Locate the cell with the specified text and output its (X, Y) center coordinate. 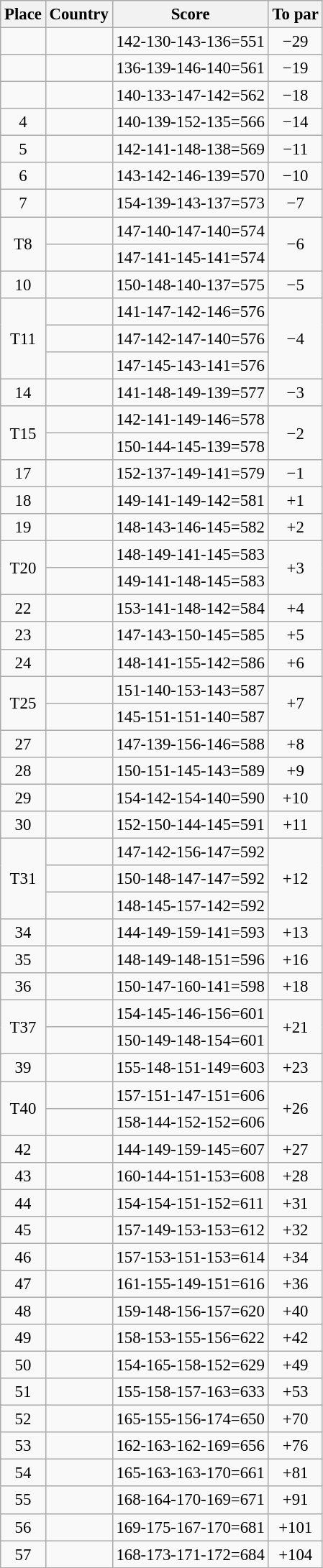
36 (23, 987)
14 (23, 392)
169-175-167-170=681 (190, 1527)
+10 (295, 798)
−11 (295, 149)
147-145-143-141=576 (190, 366)
+53 (295, 1392)
154-142-154-140=590 (190, 798)
T37 (23, 1028)
22 (23, 609)
T15 (23, 433)
147-139-156-146=588 (190, 744)
57 (23, 1554)
152-137-149-141=579 (190, 474)
+9 (295, 771)
6 (23, 176)
141-148-149-139=577 (190, 392)
+23 (295, 1068)
+91 (295, 1500)
+8 (295, 744)
150-149-148-154=601 (190, 1041)
48 (23, 1311)
+3 (295, 568)
+32 (295, 1230)
27 (23, 744)
136-139-146-140=561 (190, 68)
+36 (295, 1284)
19 (23, 527)
149-141-148-145=583 (190, 581)
45 (23, 1230)
+40 (295, 1311)
−3 (295, 392)
−14 (295, 122)
28 (23, 771)
7 (23, 203)
148-149-148-151=596 (190, 960)
147-143-150-145=585 (190, 636)
49 (23, 1338)
+21 (295, 1028)
+18 (295, 987)
168-164-170-169=671 (190, 1500)
144-149-159-145=607 (190, 1149)
153-141-148-142=584 (190, 609)
−10 (295, 176)
−19 (295, 68)
T20 (23, 568)
157-151-147-151=606 (190, 1095)
150-148-147-147=592 (190, 879)
+31 (295, 1203)
154-145-146-156=601 (190, 1014)
158-144-152-152=606 (190, 1122)
147-142-156-147=592 (190, 852)
151-140-153-143=587 (190, 690)
145-151-151-140=587 (190, 716)
54 (23, 1473)
+49 (295, 1365)
142-141-148-138=569 (190, 149)
47 (23, 1284)
T31 (23, 878)
34 (23, 933)
55 (23, 1500)
+28 (295, 1176)
147-140-147-140=574 (190, 231)
−7 (295, 203)
−29 (295, 42)
17 (23, 474)
154-165-158-152=629 (190, 1365)
Score (190, 14)
+42 (295, 1338)
142-141-149-146=578 (190, 420)
50 (23, 1365)
24 (23, 663)
+12 (295, 878)
152-150-144-145=591 (190, 825)
To par (295, 14)
+6 (295, 663)
43 (23, 1176)
158-153-155-156=622 (190, 1338)
4 (23, 122)
10 (23, 285)
147-141-145-141=574 (190, 257)
Country (79, 14)
+4 (295, 609)
−2 (295, 433)
39 (23, 1068)
+34 (295, 1257)
157-149-153-153=612 (190, 1230)
168-173-171-172=684 (190, 1554)
157-153-151-153=614 (190, 1257)
155-158-157-163=633 (190, 1392)
150-151-145-143=589 (190, 771)
147-142-147-140=576 (190, 338)
42 (23, 1149)
52 (23, 1419)
+11 (295, 825)
159-148-156-157=620 (190, 1311)
+5 (295, 636)
150-144-145-139=578 (190, 446)
+2 (295, 527)
53 (23, 1446)
29 (23, 798)
165-155-156-174=650 (190, 1419)
+7 (295, 703)
+27 (295, 1149)
23 (23, 636)
154-154-151-152=611 (190, 1203)
+81 (295, 1473)
44 (23, 1203)
148-149-141-145=583 (190, 555)
162-163-162-169=656 (190, 1446)
150-147-160-141=598 (190, 987)
+104 (295, 1554)
155-148-151-149=603 (190, 1068)
+13 (295, 933)
T25 (23, 703)
165-163-163-170=661 (190, 1473)
T40 (23, 1108)
56 (23, 1527)
T11 (23, 338)
18 (23, 501)
46 (23, 1257)
+16 (295, 960)
−1 (295, 474)
30 (23, 825)
+1 (295, 501)
−4 (295, 338)
+26 (295, 1108)
148-145-157-142=592 (190, 906)
140-133-147-142=562 (190, 96)
141-147-142-146=576 (190, 311)
150-148-140-137=575 (190, 285)
+76 (295, 1446)
143-142-146-139=570 (190, 176)
35 (23, 960)
149-141-149-142=581 (190, 501)
Place (23, 14)
144-149-159-141=593 (190, 933)
+70 (295, 1419)
160-144-151-153=608 (190, 1176)
−5 (295, 285)
5 (23, 149)
T8 (23, 244)
140-139-152-135=566 (190, 122)
+101 (295, 1527)
148-143-146-145=582 (190, 527)
−6 (295, 244)
148-141-155-142=586 (190, 663)
161-155-149-151=616 (190, 1284)
154-139-143-137=573 (190, 203)
142-130-143-136=551 (190, 42)
51 (23, 1392)
−18 (295, 96)
